Return [x, y] of the center of cell containing provided text 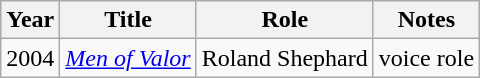
voice role [426, 58]
2004 [30, 58]
Men of Valor [128, 58]
Role [284, 20]
Roland Shephard [284, 58]
Notes [426, 20]
Year [30, 20]
Title [128, 20]
